Return the [x, y] coordinate for the center point of the cell that contains the specified text.  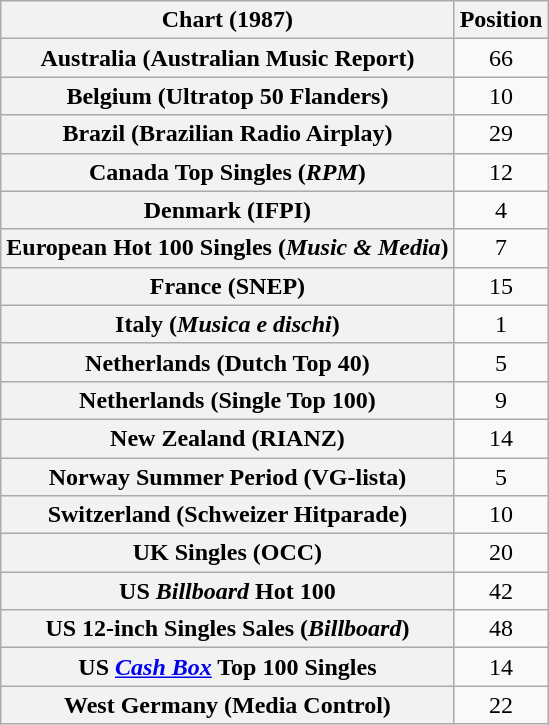
Norway Summer Period (VG-lista) [228, 477]
France (SNEP) [228, 286]
Italy (Musica e dischi) [228, 324]
US 12-inch Singles Sales (Billboard) [228, 629]
42 [501, 591]
Australia (Australian Music Report) [228, 58]
48 [501, 629]
European Hot 100 Singles (Music & Media) [228, 248]
Chart (1987) [228, 20]
New Zealand (RIANZ) [228, 438]
Belgium (Ultratop 50 Flanders) [228, 96]
UK Singles (OCC) [228, 553]
Switzerland (Schweizer Hitparade) [228, 515]
West Germany (Media Control) [228, 705]
Canada Top Singles (RPM) [228, 172]
Position [501, 20]
9 [501, 400]
66 [501, 58]
Netherlands (Dutch Top 40) [228, 362]
12 [501, 172]
US Billboard Hot 100 [228, 591]
1 [501, 324]
15 [501, 286]
US Cash Box Top 100 Singles [228, 667]
Brazil (Brazilian Radio Airplay) [228, 134]
22 [501, 705]
29 [501, 134]
7 [501, 248]
Denmark (IFPI) [228, 210]
4 [501, 210]
20 [501, 553]
Netherlands (Single Top 100) [228, 400]
